Provide the [x, y] coordinate of the cell's center where the given text is located.  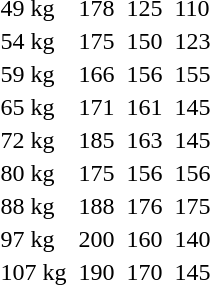
176 [144, 206]
185 [96, 140]
150 [144, 41]
160 [144, 239]
171 [96, 107]
161 [144, 107]
163 [144, 140]
188 [96, 206]
166 [96, 74]
200 [96, 239]
